Return the (X, Y) coordinate for the center point of the cell that contains the specified text.  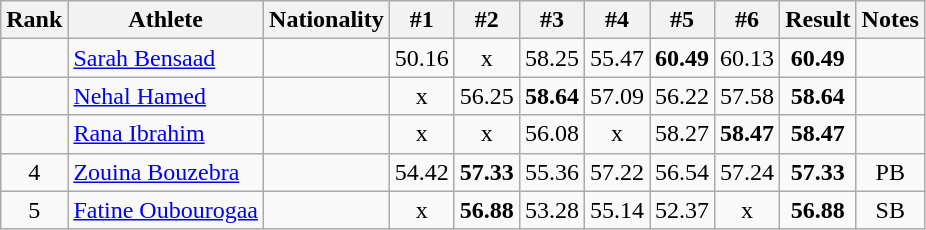
55.14 (616, 210)
54.42 (422, 172)
Nationality (327, 20)
Result (818, 20)
60.13 (748, 58)
Sarah Bensaad (166, 58)
57.58 (748, 96)
53.28 (552, 210)
56.54 (682, 172)
PB (890, 172)
57.22 (616, 172)
#1 (422, 20)
Notes (890, 20)
50.16 (422, 58)
52.37 (682, 210)
5 (34, 210)
55.47 (616, 58)
57.24 (748, 172)
Athlete (166, 20)
#5 (682, 20)
4 (34, 172)
56.22 (682, 96)
56.25 (486, 96)
#4 (616, 20)
Rana Ibrahim (166, 134)
SB (890, 210)
Zouina Bouzebra (166, 172)
#3 (552, 20)
Rank (34, 20)
58.27 (682, 134)
#2 (486, 20)
Nehal Hamed (166, 96)
58.25 (552, 58)
56.08 (552, 134)
#6 (748, 20)
57.09 (616, 96)
Fatine Oubourogaa (166, 210)
55.36 (552, 172)
